Capture the cell that displays the provided text and extract its [x, y] central coordinate. 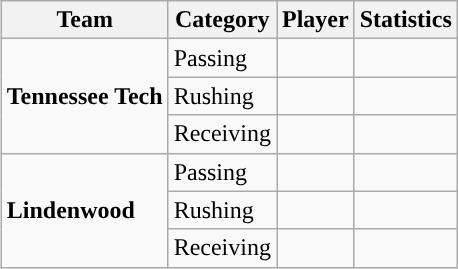
Statistics [406, 20]
Player [315, 20]
Lindenwood [84, 210]
Team [84, 20]
Category [222, 20]
Tennessee Tech [84, 96]
